Provide the (X, Y) coordinate of the cell's center where the given text is located.  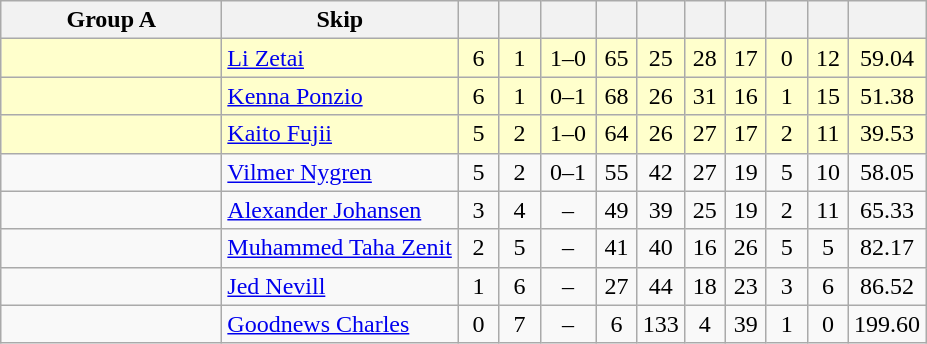
Kaito Fujii (340, 134)
Goodnews Charles (340, 324)
55 (616, 172)
Muhammed Taha Zenit (340, 248)
86.52 (886, 286)
51.38 (886, 96)
68 (616, 96)
7 (520, 324)
28 (704, 58)
64 (616, 134)
12 (828, 58)
39.53 (886, 134)
49 (616, 210)
Li Zetai (340, 58)
23 (746, 286)
40 (660, 248)
65 (616, 58)
41 (616, 248)
133 (660, 324)
58.05 (886, 172)
Kenna Ponzio (340, 96)
Jed Nevill (340, 286)
10 (828, 172)
15 (828, 96)
18 (704, 286)
Vilmer Nygren (340, 172)
59.04 (886, 58)
82.17 (886, 248)
Skip (340, 20)
65.33 (886, 210)
31 (704, 96)
Alexander Johansen (340, 210)
199.60 (886, 324)
Group A (112, 20)
44 (660, 286)
42 (660, 172)
